Detect which cell encompasses the target text, then output its [x, y] center coordinate. 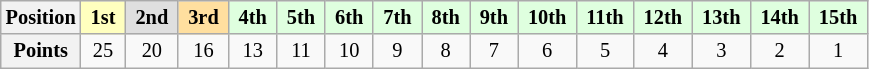
9 [397, 51]
12th [663, 17]
2 [779, 51]
7th [397, 17]
Points [41, 51]
15th [838, 17]
1st [104, 17]
20 [152, 51]
4 [663, 51]
10th [547, 17]
1 [838, 51]
13th [721, 17]
7 [494, 51]
8 [446, 51]
14th [779, 17]
9th [494, 17]
6th [349, 17]
3 [721, 51]
5 [604, 51]
5th [301, 17]
25 [104, 51]
6 [547, 51]
11th [604, 17]
Position [41, 17]
8th [446, 17]
16 [203, 51]
10 [349, 51]
4th [253, 17]
2nd [152, 17]
13 [253, 51]
3rd [203, 17]
11 [301, 51]
